Extract the [X, Y] coordinate from the center of the cell holding the provided text.  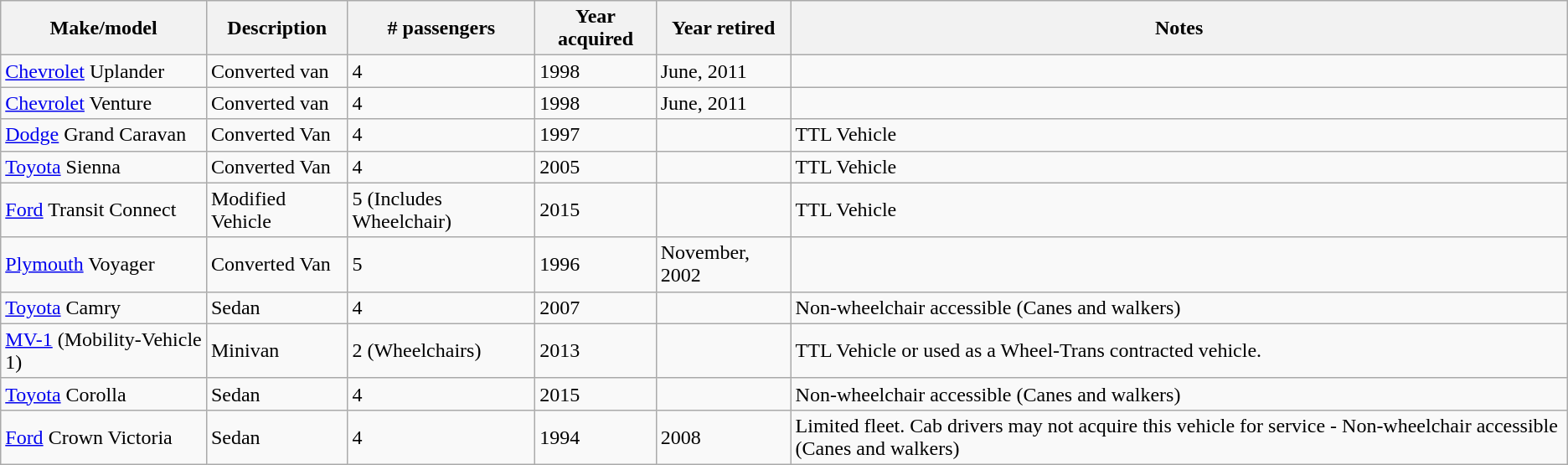
1994 [596, 437]
Toyota Sienna [104, 167]
5 [441, 265]
2 (Wheelchairs) [441, 350]
1996 [596, 265]
Year retired [724, 28]
Modified Vehicle [276, 209]
2005 [596, 167]
2008 [724, 437]
MV-1 (Mobility-Vehicle 1) [104, 350]
Make/model [104, 28]
5 (Includes Wheelchair) [441, 209]
Minivan [276, 350]
Description [276, 28]
Chevrolet Uplander [104, 71]
2013 [596, 350]
November, 2002 [724, 265]
1997 [596, 135]
Chevrolet Venture [104, 103]
Ford Crown Victoria [104, 437]
Dodge Grand Caravan [104, 135]
Year acquired [596, 28]
# passengers [441, 28]
Notes [1179, 28]
Toyota Corolla [104, 394]
Ford Transit Connect [104, 209]
2007 [596, 307]
Limited fleet. Cab drivers may not acquire this vehicle for service - Non-wheelchair accessible (Canes and walkers) [1179, 437]
Toyota Camry [104, 307]
TTL Vehicle or used as a Wheel-Trans contracted vehicle. [1179, 350]
Plymouth Voyager [104, 265]
